Identify which cell holds the provided text, then report its [X, Y] central coordinate. 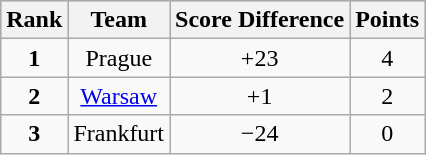
4 [388, 58]
−24 [260, 134]
0 [388, 134]
1 [34, 58]
Warsaw [119, 96]
+1 [260, 96]
3 [34, 134]
Prague [119, 58]
Rank [34, 20]
Points [388, 20]
Frankfurt [119, 134]
Team [119, 20]
+23 [260, 58]
Score Difference [260, 20]
